Output the [x, y] coordinate of the center of the cell containing the given text.  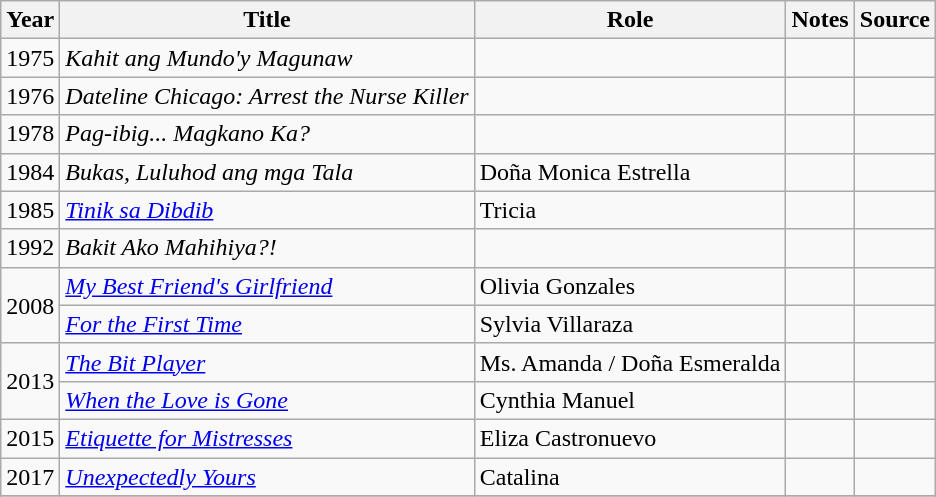
Catalina [630, 477]
Doña Monica Estrella [630, 172]
Etiquette for Mistresses [267, 438]
2015 [30, 438]
Unexpectedly Yours [267, 477]
Bakit Ako Mahihiya?! [267, 248]
1984 [30, 172]
My Best Friend's Girlfriend [267, 286]
Pag-ibig... Magkano Ka? [267, 134]
Ms. Amanda / Doña Esmeralda [630, 362]
1978 [30, 134]
Source [894, 20]
For the First Time [267, 324]
Dateline Chicago: Arrest the Nurse Killer [267, 96]
The Bit Player [267, 362]
2013 [30, 381]
1976 [30, 96]
Kahit ang Mundo'y Magunaw [267, 58]
Title [267, 20]
1992 [30, 248]
Bukas, Luluhod ang mga Tala [267, 172]
1975 [30, 58]
Cynthia Manuel [630, 400]
Sylvia Villaraza [630, 324]
1985 [30, 210]
Year [30, 20]
Tinik sa Dibdib [267, 210]
When the Love is Gone [267, 400]
2017 [30, 477]
Olivia Gonzales [630, 286]
Tricia [630, 210]
Eliza Castronuevo [630, 438]
Role [630, 20]
Notes [820, 20]
2008 [30, 305]
